Search for the cell housing the specified text and yield its [X, Y] center coordinate. 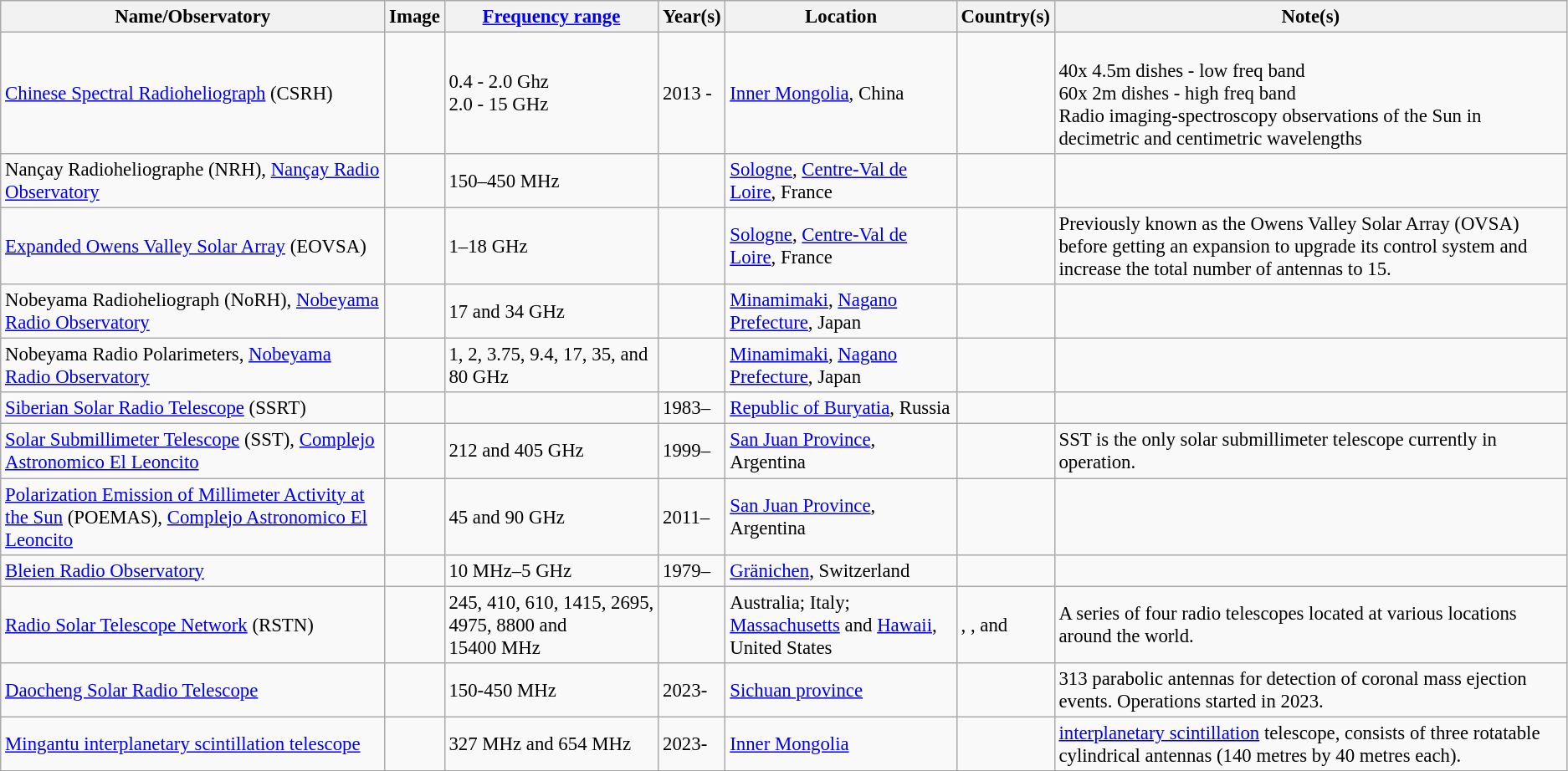
1–18 GHz [551, 247]
Expanded Owens Valley Solar Array (EOVSA) [192, 247]
Nobeyama Radio Polarimeters, Nobeyama Radio Observatory [192, 366]
2013 - [692, 94]
327 MHz and 654 MHz [551, 744]
1979– [692, 570]
Chinese Spectral Radioheliograph (CSRH) [192, 94]
150–450 MHz [551, 181]
Country(s) [1006, 17]
Year(s) [692, 17]
150-450 MHz [551, 689]
10 MHz–5 GHz [551, 570]
Bleien Radio Observatory [192, 570]
2011– [692, 517]
Frequency range [551, 17]
1, 2, 3.75, 9.4, 17, 35, and 80 GHz [551, 366]
1983– [692, 409]
17 and 34 GHz [551, 311]
Nançay Radioheliographe (NRH), Nançay Radio Observatory [192, 181]
Radio Solar Telescope Network (RSTN) [192, 625]
Sichuan province [841, 689]
313 parabolic antennas for detection of coronal mass ejection events. Operations started in 2023. [1310, 689]
interplanetary scintillation telescope, consists of three rotatable cylindrical antennas (140 metres by 40 metres each). [1310, 744]
SST is the only solar submillimeter telescope currently in operation. [1310, 452]
0.4 - 2.0 Ghz2.0 - 15 GHz [551, 94]
Republic of Buryatia, Russia [841, 409]
212 and 405 GHz [551, 452]
Mingantu interplanetary scintillation telescope [192, 744]
A series of four radio telescopes located at various locations around the world. [1310, 625]
245, 410, 610, 1415, 2695, 4975, 8800 and 15400 MHz [551, 625]
Solar Submillimeter Telescope (SST), Complejo Astronomico El Leoncito [192, 452]
Polarization Emission of Millimeter Activity at the Sun (POEMAS), Complejo Astronomico El Leoncito [192, 517]
Location [841, 17]
Inner Mongolia, China [841, 94]
Australia; Italy; Massachusetts and Hawaii, United States [841, 625]
Image [415, 17]
Name/Observatory [192, 17]
, , and [1006, 625]
Note(s) [1310, 17]
Daocheng Solar Radio Telescope [192, 689]
Inner Mongolia [841, 744]
Siberian Solar Radio Telescope (SSRT) [192, 409]
Nobeyama Radioheliograph (NoRH), Nobeyama Radio Observatory [192, 311]
45 and 90 GHz [551, 517]
1999– [692, 452]
Gränichen, Switzerland [841, 570]
